Scan for the cell matching the given text and deliver its (X, Y) coordinate at center. 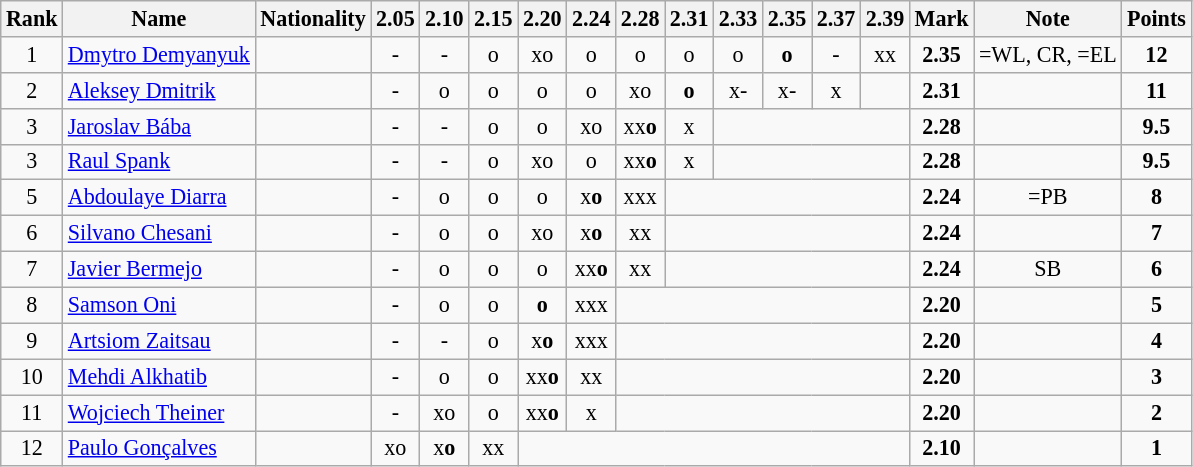
9 (32, 341)
10 (32, 377)
2.39 (884, 18)
4 (1156, 341)
Silvano Chesani (159, 233)
Points (1156, 18)
2.33 (738, 18)
SB (1048, 269)
2.05 (396, 18)
2.15 (494, 18)
Aleksey Dmitrik (159, 90)
Abdoulaye Diarra (159, 198)
Name (159, 18)
Raul Spank (159, 162)
Samson Oni (159, 305)
Wojciech Theiner (159, 412)
Rank (32, 18)
Artsiom Zaitsau (159, 341)
Dmytro Demyanyuk (159, 54)
Note (1048, 18)
Paulo Gonçalves (159, 448)
Javier Bermejo (159, 269)
=PB (1048, 198)
2.37 (836, 18)
Mark (941, 18)
Jaroslav Bába (159, 126)
Nationality (313, 18)
=WL, CR, =EL (1048, 54)
Mehdi Alkhatib (159, 377)
